Determine the (x, y) coordinate at the center of the cell enclosing the given text.  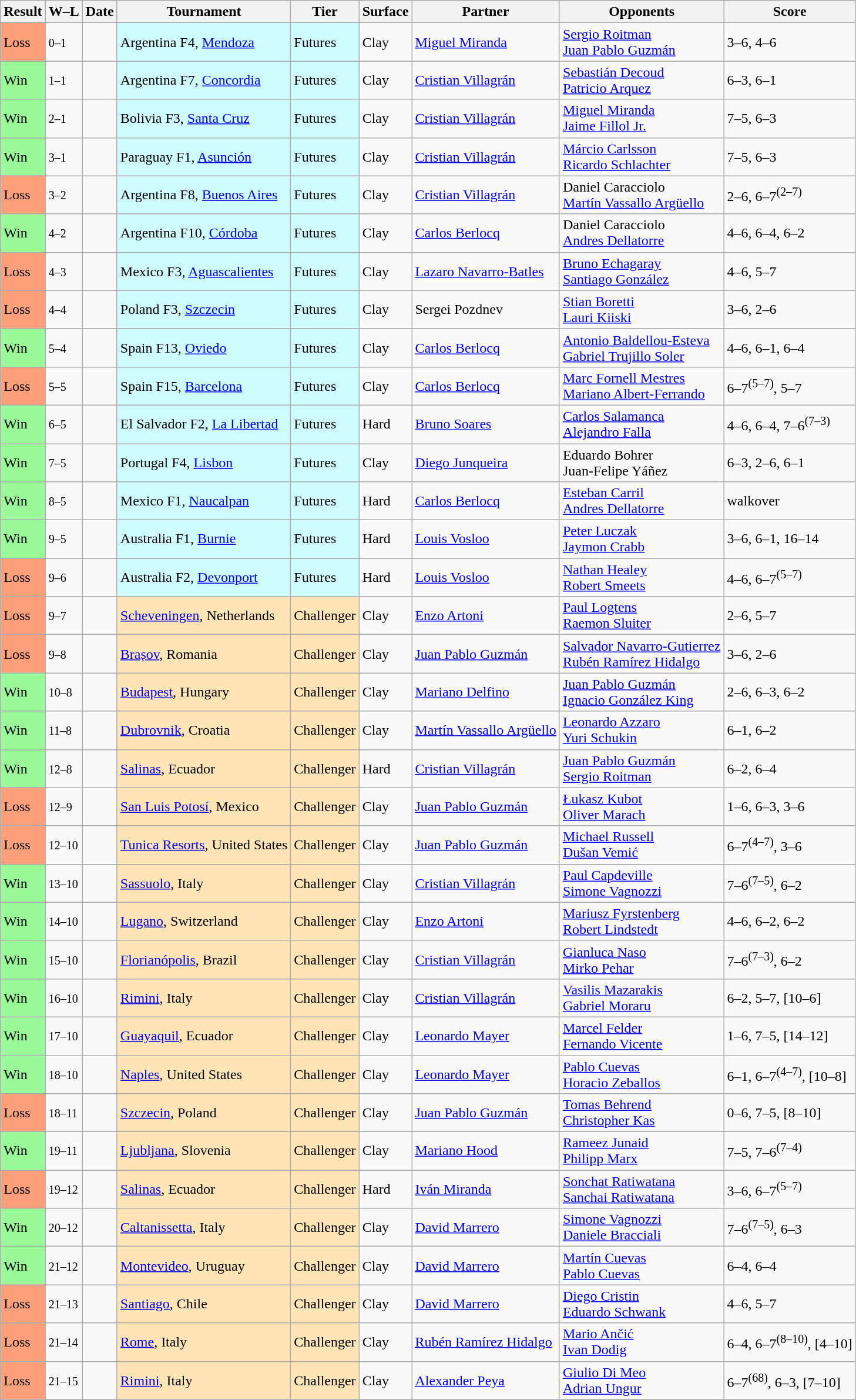
Diego Cristin Eduardo Schwank (642, 1304)
3–6, 6–1, 16–14 (790, 540)
6–2, 5–7, [10–6] (790, 998)
Marc Fornell Mestres Mariano Albert-Ferrando (642, 386)
Ljubljana, Slovenia (204, 1151)
Iván Miranda (486, 1190)
Naples, United States (204, 1074)
Argentina F10, Córdoba (204, 233)
12–9 (63, 806)
Opponents (642, 12)
7–6(7–5), 6–3 (790, 1227)
Spain F13, Oviedo (204, 348)
14–10 (63, 922)
9–8 (63, 654)
Daniel Caracciolo Martín Vassallo Argüello (642, 195)
5–4 (63, 348)
Rameez Junaid Philipp Marx (642, 1151)
Sonchat Ratiwatana Sanchai Ratiwatana (642, 1190)
4–2 (63, 233)
Bolivia F3, Santa Cruz (204, 119)
Mexico F3, Aguascalientes (204, 272)
3–6, 4–6 (790, 42)
Salvador Navarro-Gutierrez Rubén Ramírez Hidalgo (642, 654)
9–6 (63, 577)
Spain F15, Barcelona (204, 386)
3–1 (63, 156)
1–6, 6–3, 3–6 (790, 806)
Argentina F8, Buenos Aires (204, 195)
Tournament (204, 12)
9–7 (63, 616)
Daniel Caracciolo Andres Dellatorre (642, 233)
12–8 (63, 769)
Australia F2, Devonport (204, 577)
4–6, 6–7(5–7) (790, 577)
6–1, 6–2 (790, 730)
5–5 (63, 386)
7–6(7–5), 6–2 (790, 883)
21–13 (63, 1304)
Márcio Carlsson Ricardo Schlachter (642, 156)
Paraguay F1, Asunción (204, 156)
Simone Vagnozzi Daniele Bracciali (642, 1227)
Sergio Roitman Juan Pablo Guzmán (642, 42)
Martín Vassallo Argüello (486, 730)
6–3, 2–6, 6–1 (790, 462)
Scheveningen, Netherlands (204, 616)
Peter Luczak Jaymon Crabb (642, 540)
9–5 (63, 540)
Sergei Pozdnev (486, 309)
18–11 (63, 1113)
17–10 (63, 1036)
7–5 (63, 462)
Mario Ančić Ivan Dodig (642, 1342)
Marcel Felder Fernando Vicente (642, 1036)
6–3, 6–1 (790, 80)
21–15 (63, 1380)
Montevideo, Uruguay (204, 1266)
6–7(68), 6–3, [7–10] (790, 1380)
2–6, 5–7 (790, 616)
Mariano Hood (486, 1151)
Bruno Soares (486, 424)
Tomas Behrend Christopher Kas (642, 1113)
21–12 (63, 1266)
W–L (63, 12)
San Luis Potosí, Mexico (204, 806)
Szczecin, Poland (204, 1113)
Argentina F4, Mendoza (204, 42)
Antonio Baldellou-Esteva Gabriel Trujillo Soler (642, 348)
Mariusz Fyrstenberg Robert Lindstedt (642, 922)
Miguel Miranda Jaime Fillol Jr. (642, 119)
Juan Pablo Guzmán Ignacio González King (642, 692)
Giulio Di Meo Adrian Ungur (642, 1380)
1–6, 7–5, [14–12] (790, 1036)
3–2 (63, 195)
7–6(7–3), 6–2 (790, 959)
Paul Logtens Raemon Sluiter (642, 616)
6–7(4–7), 3–6 (790, 845)
Łukasz Kubot Oliver Marach (642, 806)
10–8 (63, 692)
Santiago, Chile (204, 1304)
Esteban Carril Andres Dellatorre (642, 501)
Alexander Peya (486, 1380)
Gianluca Naso Mirko Pehar (642, 959)
walkover (790, 501)
Lazaro Navarro-Batles (486, 272)
Argentina F7, Concordia (204, 80)
Australia F1, Burnie (204, 540)
7–5, 7–6(7–4) (790, 1151)
Budapest, Hungary (204, 692)
3–6, 6–7(5–7) (790, 1190)
Poland F3, Szczecin (204, 309)
19–11 (63, 1151)
Tier (325, 12)
2–1 (63, 119)
1–1 (63, 80)
18–10 (63, 1074)
Tunica Resorts, United States (204, 845)
6–4, 6–4 (790, 1266)
Rome, Italy (204, 1342)
Leonardo Azzaro Yuri Schukin (642, 730)
Caltanissetta, Italy (204, 1227)
Carlos Salamanca Alejandro Falla (642, 424)
0–6, 7–5, [8–10] (790, 1113)
6–5 (63, 424)
Sebastián Decoud Patricio Arquez (642, 80)
Martín Cuevas Pablo Cuevas (642, 1266)
4–3 (63, 272)
Sassuolo, Italy (204, 883)
12–10 (63, 845)
4–6, 6–4, 7–6(7–3) (790, 424)
2–6, 6–3, 6–2 (790, 692)
16–10 (63, 998)
Michael Russell Dušan Vemić (642, 845)
0–1 (63, 42)
El Salvador F2, La Libertad (204, 424)
Partner (486, 12)
6–7(5–7), 5–7 (790, 386)
6–4, 6–7(8–10), [4–10] (790, 1342)
Bruno Echagaray Santiago González (642, 272)
Miguel Miranda (486, 42)
Stian Boretti Lauri Kiiski (642, 309)
6–1, 6–7(4–7), [10–8] (790, 1074)
Score (790, 12)
Pablo Cuevas Horacio Zeballos (642, 1074)
Florianópolis, Brazil (204, 959)
Dubrovnik, Croatia (204, 730)
15–10 (63, 959)
4–6, 6–4, 6–2 (790, 233)
Juan Pablo Guzmán Sergio Roitman (642, 769)
Eduardo Bohrer Juan-Felipe Yáñez (642, 462)
Mariano Delfino (486, 692)
13–10 (63, 883)
19–12 (63, 1190)
Paul Capdeville Simone Vagnozzi (642, 883)
Rubén Ramírez Hidalgo (486, 1342)
Lugano, Switzerland (204, 922)
4–4 (63, 309)
11–8 (63, 730)
Mexico F1, Naucalpan (204, 501)
6–2, 6–4 (790, 769)
Nathan Healey Robert Smeets (642, 577)
20–12 (63, 1227)
Guayaquil, Ecuador (204, 1036)
Surface (385, 12)
21–14 (63, 1342)
Brașov, Romania (204, 654)
2–6, 6–7(2–7) (790, 195)
Date (100, 12)
Vasilis Mazarakis Gabriel Moraru (642, 998)
Diego Junqueira (486, 462)
4–6, 6–1, 6–4 (790, 348)
8–5 (63, 501)
4–6, 6–2, 6–2 (790, 922)
Result (23, 12)
Portugal F4, Lisbon (204, 462)
